Search for the cell housing the specified text and yield its [x, y] center coordinate. 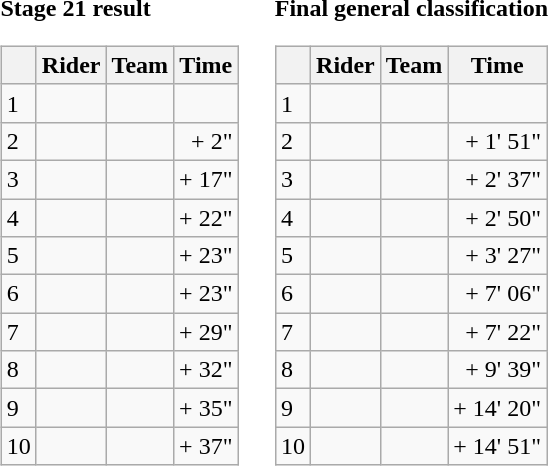
+ 9' 39" [498, 370]
+ 7' 06" [498, 294]
+ 17" [206, 179]
+ 3' 27" [498, 256]
+ 35" [206, 408]
+ 29" [206, 332]
+ 14' 20" [498, 408]
+ 7' 22" [498, 332]
+ 2' 37" [498, 179]
+ 2' 50" [498, 217]
+ 2" [206, 141]
+ 22" [206, 217]
+ 32" [206, 370]
+ 1' 51" [498, 141]
+ 37" [206, 446]
+ 14' 51" [498, 446]
